Output the [X, Y] coordinate of the center of the cell containing the given text.  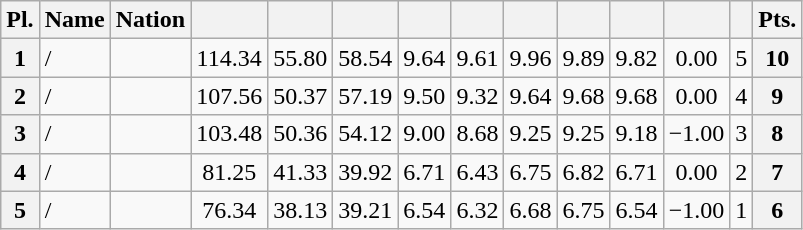
107.56 [230, 96]
39.21 [366, 210]
10 [778, 58]
57.19 [366, 96]
8 [778, 134]
6.43 [478, 172]
50.37 [300, 96]
Pl. [20, 20]
Nation [150, 20]
103.48 [230, 134]
6.82 [584, 172]
114.34 [230, 58]
9.96 [530, 58]
Name [74, 20]
76.34 [230, 210]
9.00 [424, 134]
9.50 [424, 96]
9.32 [478, 96]
9.61 [478, 58]
Pts. [778, 20]
38.13 [300, 210]
9.18 [636, 134]
6.32 [478, 210]
7 [778, 172]
9.89 [584, 58]
41.33 [300, 172]
55.80 [300, 58]
9.82 [636, 58]
54.12 [366, 134]
81.25 [230, 172]
6.68 [530, 210]
50.36 [300, 134]
58.54 [366, 58]
9 [778, 96]
39.92 [366, 172]
6 [778, 210]
8.68 [478, 134]
